Extract the [x, y] coordinate from the center of the cell holding the provided text.  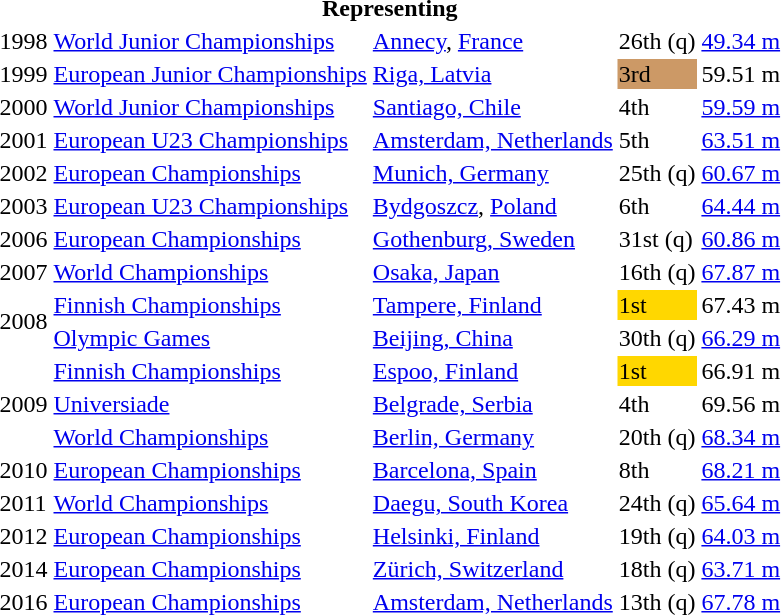
Riga, Latvia [492, 74]
European Junior Championships [210, 74]
Osaka, Japan [492, 272]
Beijing, China [492, 338]
Gothenburg, Sweden [492, 239]
Barcelona, Spain [492, 470]
6th [657, 206]
Munich, Germany [492, 173]
Santiago, Chile [492, 107]
31st (q) [657, 239]
30th (q) [657, 338]
Olympic Games [210, 338]
26th (q) [657, 41]
Berlin, Germany [492, 437]
16th (q) [657, 272]
Belgrade, Serbia [492, 404]
Annecy, France [492, 41]
Amsterdam, Netherlands [492, 140]
Zürich, Switzerland [492, 569]
Helsinki, Finland [492, 536]
8th [657, 470]
25th (q) [657, 173]
18th (q) [657, 569]
Tampere, Finland [492, 305]
5th [657, 140]
19th (q) [657, 536]
Bydgoszcz, Poland [492, 206]
20th (q) [657, 437]
24th (q) [657, 503]
Daegu, South Korea [492, 503]
Espoo, Finland [492, 371]
3rd [657, 74]
Universiade [210, 404]
